Capture the cell that displays the provided text and extract its (x, y) central coordinate. 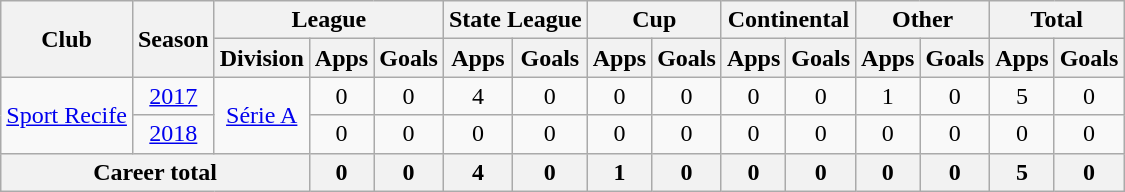
Total (1057, 20)
Club (67, 39)
Continental (788, 20)
2017 (173, 96)
Career total (156, 172)
State League (515, 20)
Série A (262, 115)
2018 (173, 134)
Other (923, 20)
Division (262, 58)
League (328, 20)
Cup (654, 20)
Season (173, 39)
Sport Recife (67, 115)
